Locate the cell with the specified text and output its (x, y) center coordinate. 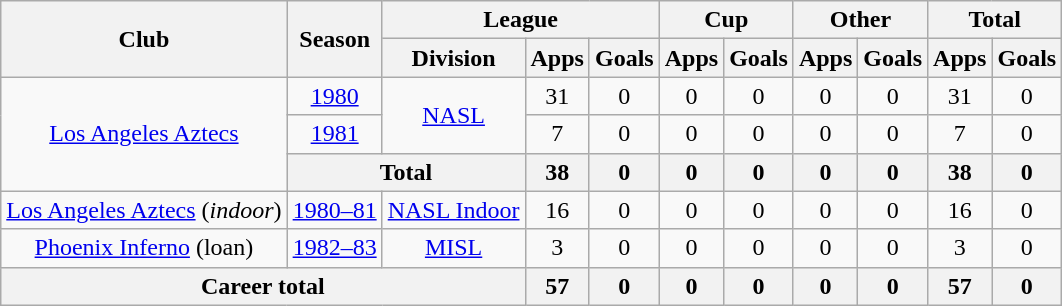
1980 (334, 96)
1981 (334, 134)
Club (144, 39)
NASL Indoor (454, 210)
Other (860, 20)
Career total (263, 286)
NASL (454, 115)
1982–83 (334, 248)
1980–81 (334, 210)
Cup (726, 20)
Season (334, 39)
MISL (454, 248)
League (520, 20)
Los Angeles Aztecs (144, 134)
Los Angeles Aztecs (indoor) (144, 210)
Division (454, 58)
Phoenix Inferno (loan) (144, 248)
